Capture the cell that displays the provided text and extract its [x, y] central coordinate. 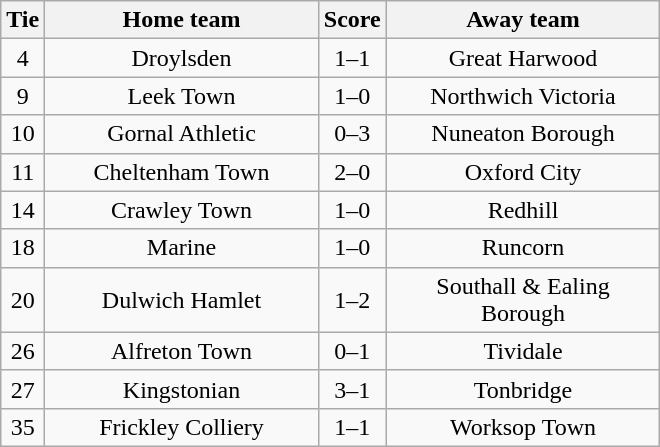
Worksop Town [523, 427]
1–2 [352, 300]
Tie [23, 20]
Away team [523, 20]
27 [23, 389]
11 [23, 172]
4 [23, 58]
Southall & Ealing Borough [523, 300]
26 [23, 351]
Home team [182, 20]
14 [23, 210]
Kingstonian [182, 389]
Leek Town [182, 96]
Dulwich Hamlet [182, 300]
0–1 [352, 351]
Tonbridge [523, 389]
Great Harwood [523, 58]
20 [23, 300]
Nuneaton Borough [523, 134]
3–1 [352, 389]
35 [23, 427]
Droylsden [182, 58]
Score [352, 20]
Alfreton Town [182, 351]
18 [23, 248]
Runcorn [523, 248]
Northwich Victoria [523, 96]
10 [23, 134]
2–0 [352, 172]
9 [23, 96]
Oxford City [523, 172]
Redhill [523, 210]
0–3 [352, 134]
Tividale [523, 351]
Frickley Colliery [182, 427]
Gornal Athletic [182, 134]
Cheltenham Town [182, 172]
Marine [182, 248]
Crawley Town [182, 210]
